Locate the cell with the specified text and output its (x, y) center coordinate. 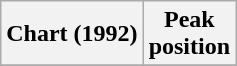
Chart (1992) (72, 34)
Peakposition (189, 34)
